For the text-containing cell, return its midpoint in [X, Y] coordinate format. 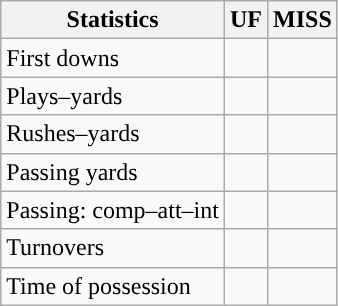
Passing yards [113, 172]
Time of possession [113, 286]
Passing: comp–att–int [113, 210]
First downs [113, 58]
Statistics [113, 20]
Turnovers [113, 248]
Rushes–yards [113, 134]
Plays–yards [113, 96]
UF [246, 20]
MISS [303, 20]
